Scan for the cell matching the given text and deliver its (x, y) coordinate at center. 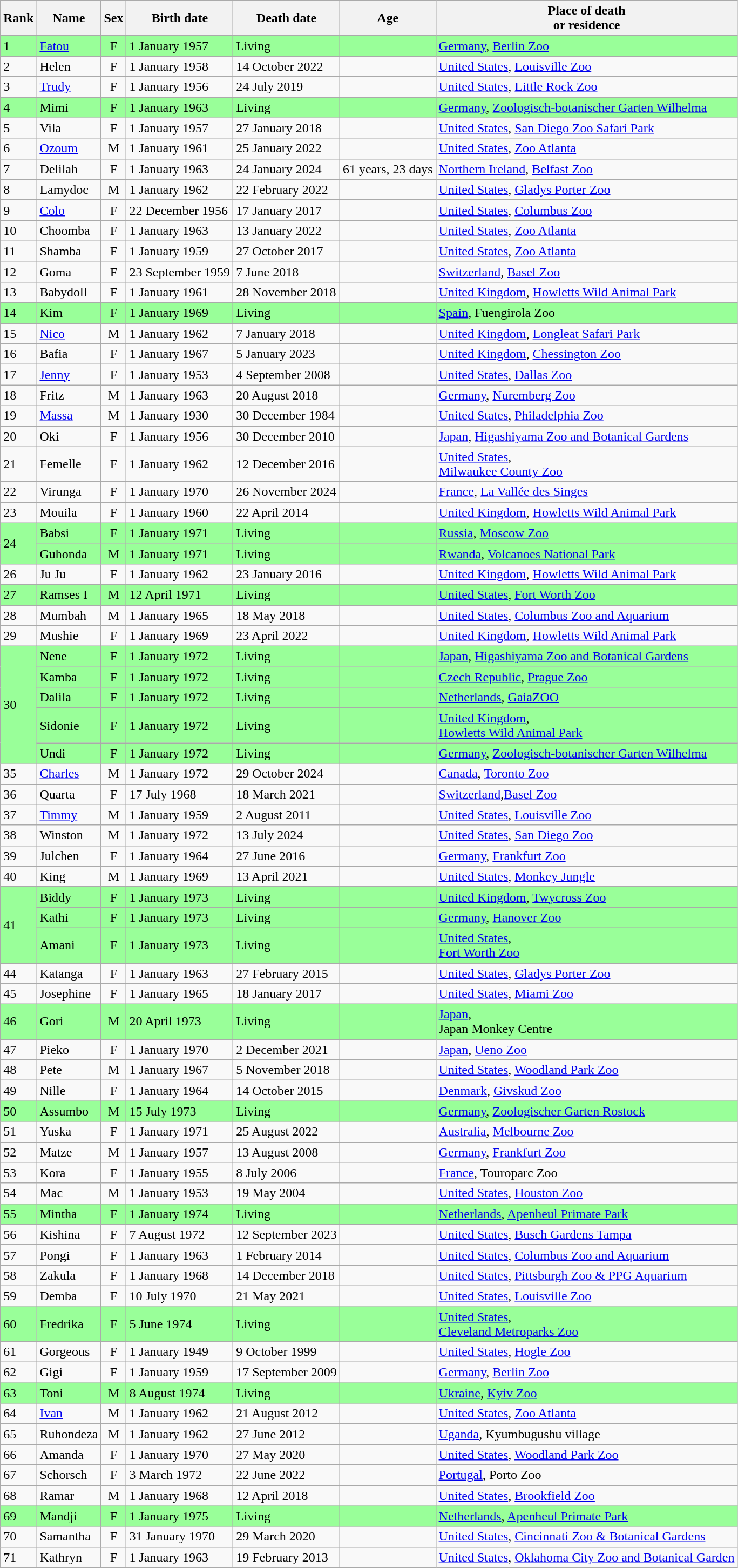
Julchen (69, 856)
22 (18, 492)
26 (18, 574)
United States, San Diego Zoo (586, 835)
Uganda, Kyumbugushu village (586, 1434)
23 April 2022 (287, 636)
16 (18, 354)
26 November 2024 (287, 492)
5 (18, 128)
Bafia (69, 354)
Dalila (69, 698)
6 (18, 148)
Shamba (69, 251)
60 (18, 1324)
2 December 2021 (287, 1050)
29 March 2020 (287, 1537)
Josephine (69, 994)
Toni (69, 1393)
Mandji (69, 1516)
Fredrika (69, 1324)
Zakula (69, 1275)
Biddy (69, 897)
France, Touroparc Zoo (586, 1173)
23 September 1959 (180, 272)
Death date (287, 18)
1 January 1955 (180, 1173)
Pieko (69, 1050)
7 January 2018 (287, 334)
Matze (69, 1152)
22 June 2022 (287, 1475)
58 (18, 1275)
United States, Dallas Zoo (586, 375)
Choomba (69, 231)
Guhonda (69, 553)
Fatou (69, 46)
Gori (69, 1022)
1 January 1974 (180, 1214)
Mintha (69, 1214)
Schorsch (69, 1475)
Netherlands, GaiaZOO (586, 698)
1 February 2014 (287, 1255)
United States, Miami Zoo (586, 994)
Kamba (69, 677)
Nille (69, 1091)
13 (18, 293)
King (69, 876)
United Kingdom, Longleat Safari Park (586, 334)
51 (18, 1132)
50 (18, 1111)
7 June 2018 (287, 272)
66 (18, 1455)
64 (18, 1414)
7 August 1972 (180, 1234)
21 May 2021 (287, 1296)
21 (18, 464)
Pete (69, 1070)
United States, Monkey Jungle (586, 876)
5 January 2023 (287, 354)
48 (18, 1070)
71 (18, 1557)
1 (18, 46)
52 (18, 1152)
17 July 1968 (180, 794)
Virunga (69, 492)
Undi (69, 753)
13 August 2008 (287, 1152)
Mouila (69, 512)
27 February 2015 (287, 974)
14 October 2015 (287, 1091)
45 (18, 994)
Japan, Ueno Zoo (586, 1050)
44 (18, 974)
59 (18, 1296)
Winston (69, 835)
3 (18, 87)
27 May 2020 (287, 1455)
18 January 2017 (287, 994)
Nene (69, 657)
Ju Ju (69, 574)
Babydoll (69, 293)
Amanda (69, 1455)
Samantha (69, 1537)
61 years, 23 days (388, 169)
United States, Fort Worth Zoo (586, 594)
Femelle (69, 464)
United States, Hogle Zoo (586, 1352)
United States, Pittsburgh Zoo & PPG Aquarium (586, 1275)
Amani (69, 945)
Mumbah (69, 615)
25 August 2022 (287, 1132)
2 August 2011 (287, 815)
24 July 2019 (287, 87)
Ivan (69, 1414)
10 (18, 231)
United Kingdom, Chessington Zoo (586, 354)
Ruhondeza (69, 1434)
23 January 2016 (287, 574)
63 (18, 1393)
Assumbo (69, 1111)
Pongi (69, 1255)
Yuska (69, 1132)
69 (18, 1516)
Rank (18, 18)
41 (18, 924)
Gigi (69, 1373)
Massa (69, 416)
Kathi (69, 917)
20 August 2018 (287, 395)
Germany, Nuremberg Zoo (586, 395)
30 December 1984 (287, 416)
Charles (69, 774)
Birth date (180, 18)
8 (18, 190)
Lamydoc (69, 190)
Ozoum (69, 148)
Czech Republic, Prague Zoo (586, 677)
19 (18, 416)
30 (18, 705)
Delilah (69, 169)
38 (18, 835)
3 March 1972 (180, 1475)
Sidonie (69, 726)
56 (18, 1234)
United States,Cleveland Metroparks Zoo (586, 1324)
United States, Little Rock Zoo (586, 87)
Germany, Zoologischer Garten Rostock (586, 1111)
22 April 2014 (287, 512)
18 (18, 395)
Colo (69, 210)
Babsi (69, 533)
Germany, Hanover Zoo (586, 917)
11 (18, 251)
67 (18, 1475)
Oki (69, 436)
Name (69, 18)
14 December 2018 (287, 1275)
47 (18, 1050)
19 February 2013 (287, 1557)
Kim (69, 313)
17 (18, 375)
Vila (69, 128)
70 (18, 1537)
1 January 1930 (180, 416)
Gorgeous (69, 1352)
12 September 2023 (287, 1234)
Rwanda, Volcanoes National Park (586, 553)
Ukraine, Kyiv Zoo (586, 1393)
8 August 1974 (180, 1393)
Mimi (69, 107)
Demba (69, 1296)
United States, Houston Zoo (586, 1193)
22 February 2022 (287, 190)
30 December 2010 (287, 436)
United States, Columbus Zoo (586, 210)
29 October 2024 (287, 774)
35 (18, 774)
12 December 2016 (287, 464)
Switzerland,Basel Zoo (586, 794)
40 (18, 876)
53 (18, 1173)
France, La Vallée des Singes (586, 492)
7 (18, 169)
United States, San Diego Zoo Safari Park (586, 128)
United States,Fort Worth Zoo (586, 945)
12 April 1971 (180, 594)
Northern Ireland, Belfast Zoo (586, 169)
2 (18, 66)
United States, Oklahoma City Zoo and Botanical Garden (586, 1557)
Japan,Japan Monkey Centre (586, 1022)
Mac (69, 1193)
1 January 1975 (180, 1516)
65 (18, 1434)
54 (18, 1193)
49 (18, 1091)
Mushie (69, 636)
Kathryn (69, 1557)
12 (18, 272)
27 (18, 594)
57 (18, 1255)
Sex (113, 18)
24 January 2024 (287, 169)
Ramses I (69, 594)
25 January 2022 (287, 148)
United States,Milwaukee County Zoo (586, 464)
29 (18, 636)
Jenny (69, 375)
8 July 2006 (287, 1173)
31 January 1970 (180, 1537)
United States, Philadelphia Zoo (586, 416)
18 May 2018 (287, 615)
Kishina (69, 1234)
1 January 1949 (180, 1352)
15 July 1973 (180, 1111)
Switzerland, Basel Zoo (586, 272)
13 July 2024 (287, 835)
Goma (69, 272)
27 June 2012 (287, 1434)
United States, Brookfield Zoo (586, 1496)
Age (388, 18)
37 (18, 815)
39 (18, 856)
46 (18, 1022)
5 November 2018 (287, 1070)
13 April 2021 (287, 876)
Canada, Toronto Zoo (586, 774)
United States, Cincinnati Zoo & Botanical Gardens (586, 1537)
15 (18, 334)
Place of deathor residence (586, 18)
18 March 2021 (287, 794)
5 June 1974 (180, 1324)
23 (18, 512)
19 May 2004 (287, 1193)
22 December 1956 (180, 210)
Timmy (69, 815)
United Kingdom,Howletts Wild Animal Park (586, 726)
United Kingdom, Twycross Zoo (586, 897)
4 September 2008 (287, 375)
Nico (69, 334)
20 April 1973 (180, 1022)
4 (18, 107)
13 January 2022 (287, 231)
24 (18, 543)
36 (18, 794)
28 November 2018 (287, 293)
United States, Busch Gardens Tampa (586, 1234)
Helen (69, 66)
27 October 2017 (287, 251)
28 (18, 615)
14 October 2022 (287, 66)
Trudy (69, 87)
17 September 2009 (287, 1373)
10 July 1970 (180, 1296)
17 January 2017 (287, 210)
1 January 1958 (180, 66)
Ramar (69, 1496)
21 August 2012 (287, 1414)
Spain, Fuengirola Zoo (586, 313)
14 (18, 313)
Russia, Moscow Zoo (586, 533)
Katanga (69, 974)
61 (18, 1352)
27 June 2016 (287, 856)
Quarta (69, 794)
68 (18, 1496)
62 (18, 1373)
9 October 1999 (287, 1352)
Fritz (69, 395)
55 (18, 1214)
12 April 2018 (287, 1496)
Australia, Melbourne Zoo (586, 1132)
Portugal, Porto Zoo (586, 1475)
20 (18, 436)
9 (18, 210)
Denmark, Givskud Zoo (586, 1091)
27 January 2018 (287, 128)
1 January 1960 (180, 512)
Kora (69, 1173)
